Extract the [X, Y] coordinate from the center of the cell holding the provided text.  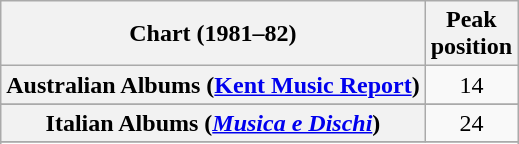
Italian Albums (Musica e Dischi) [213, 123]
Peakposition [471, 34]
Australian Albums (Kent Music Report) [213, 85]
Chart (1981–82) [213, 34]
14 [471, 85]
24 [471, 123]
